Scan for the cell matching the given text and deliver its [x, y] coordinate at center. 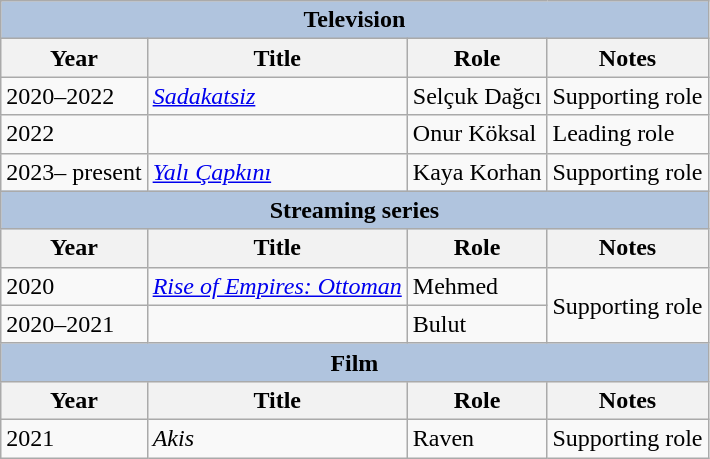
2020 [74, 286]
Yalı Çapkını [277, 172]
2021 [74, 438]
Sadakatsiz [277, 96]
Onur Köksal [477, 134]
Rise of Empires: Ottoman [277, 286]
2020–2022 [74, 96]
Bulut [477, 324]
Selçuk Dağcı [477, 96]
Film [354, 362]
Leading role [628, 134]
2023– present [74, 172]
Akis [277, 438]
Raven [477, 438]
Mehmed [477, 286]
Kaya Korhan [477, 172]
Television [354, 20]
2022 [74, 134]
2020–2021 [74, 324]
Streaming series [354, 210]
